Find where the given text appears and provide that cell's center as [X, Y] coordinate. 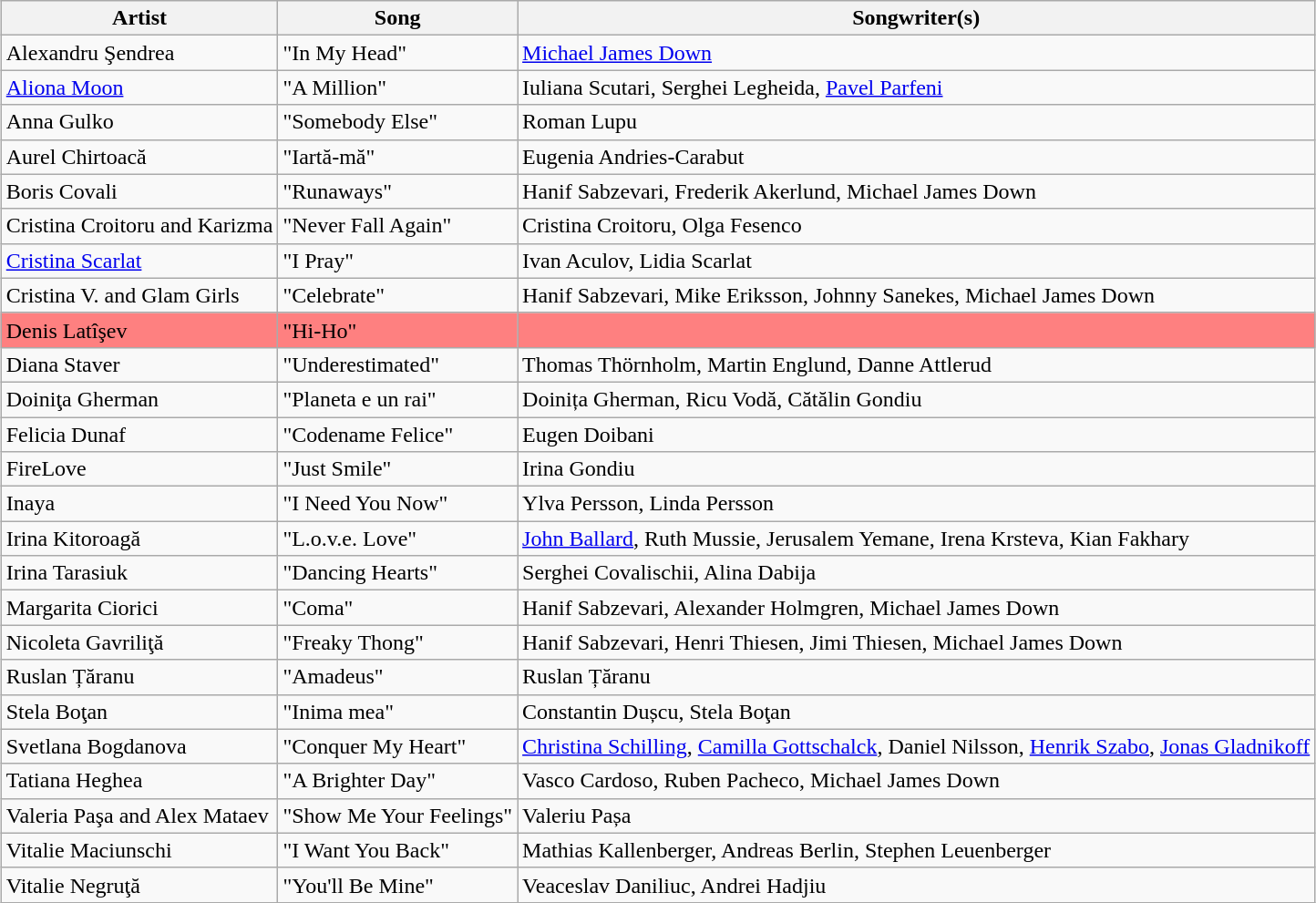
"Just Smile" [397, 469]
"Amadeus" [397, 677]
Valeriu Pașa [917, 816]
Vitalie Negruţă [139, 885]
Anna Gulko [139, 122]
"Freaky Thong" [397, 642]
Cristina Croitoru, Olga Fesenco [917, 226]
"Planeta e un rai" [397, 399]
Doiniţa Gherman [139, 399]
Cristina Scarlat [139, 261]
Irina Tarasiuk [139, 573]
Valeria Paşa and Alex Mataev [139, 816]
"A Brighter Day" [397, 781]
Aliona Moon [139, 87]
"Somebody Else" [397, 122]
Nicoleta Gavriliţă [139, 642]
"Never Fall Again" [397, 226]
Hanif Sabzevari, Henri Thiesen, Jimi Thiesen, Michael James Down [917, 642]
"Conquer My Heart" [397, 746]
Song [397, 18]
"L.o.v.e. Love" [397, 539]
"You'll Be Mine" [397, 885]
Irina Gondiu [917, 469]
Thomas Thörnholm, Martin Englund, Danne Attlerud [917, 364]
Veaceslav Daniliuc, Andrei Hadjiu [917, 885]
"Dancing Hearts" [397, 573]
"Hi-Ho" [397, 330]
"In My Head" [397, 53]
Serghei Covalischii, Alina Dabija [917, 573]
Hanif Sabzevari, Alexander Holmgren, Michael James Down [917, 608]
Felicia Dunaf [139, 435]
Songwriter(s) [917, 18]
Boris Covali [139, 191]
"Runaways" [397, 191]
Vitalie Maciunschi [139, 850]
Cristina Croitoru and Karizma [139, 226]
"Inima mea" [397, 712]
Michael James Down [917, 53]
Ivan Aculov, Lidia Scarlat [917, 261]
Tatiana Heghea [139, 781]
"Codename Felice" [397, 435]
"I Need You Now" [397, 504]
Eugenia Andries-Carabut [917, 157]
"I Want You Back" [397, 850]
Aurel Chirtoacă [139, 157]
Eugen Doibani [917, 435]
"Underestimated" [397, 364]
Hanif Sabzevari, Frederik Akerlund, Michael James Down [917, 191]
Denis Latîşev [139, 330]
Diana Staver [139, 364]
"Iartă-mă" [397, 157]
Artist [139, 18]
"I Pray" [397, 261]
Stela Boţan [139, 712]
"Celebrate" [397, 295]
Doinița Gherman, Ricu Vodă, Cătălin Gondiu [917, 399]
Alexandru Şendrea [139, 53]
Irina Kitoroagă [139, 539]
Constantin Dușcu, Stela Boţan [917, 712]
John Ballard, Ruth Mussie, Jerusalem Yemane, Irena Krsteva, Kian Fakhary [917, 539]
"Show Me Your Feelings" [397, 816]
Christina Schilling, Camilla Gottschalck, Daniel Nilsson, Henrik Szabo, Jonas Gladnikoff [917, 746]
Svetlana Bogdanova [139, 746]
Ylva Persson, Linda Persson [917, 504]
Hanif Sabzevari, Mike Eriksson, Johnny Sanekes, Michael James Down [917, 295]
"Coma" [397, 608]
FireLove [139, 469]
"A Million" [397, 87]
Vasco Cardoso, Ruben Pacheco, Michael James Down [917, 781]
Inaya [139, 504]
Cristina V. and Glam Girls [139, 295]
Mathias Kallenberger, Andreas Berlin, Stephen Leuenberger [917, 850]
Margarita Ciorici [139, 608]
Iuliana Scutari, Serghei Legheida, Pavel Parfeni [917, 87]
Roman Lupu [917, 122]
